Return the (X, Y) coordinate for the center point of the cell that contains the specified text.  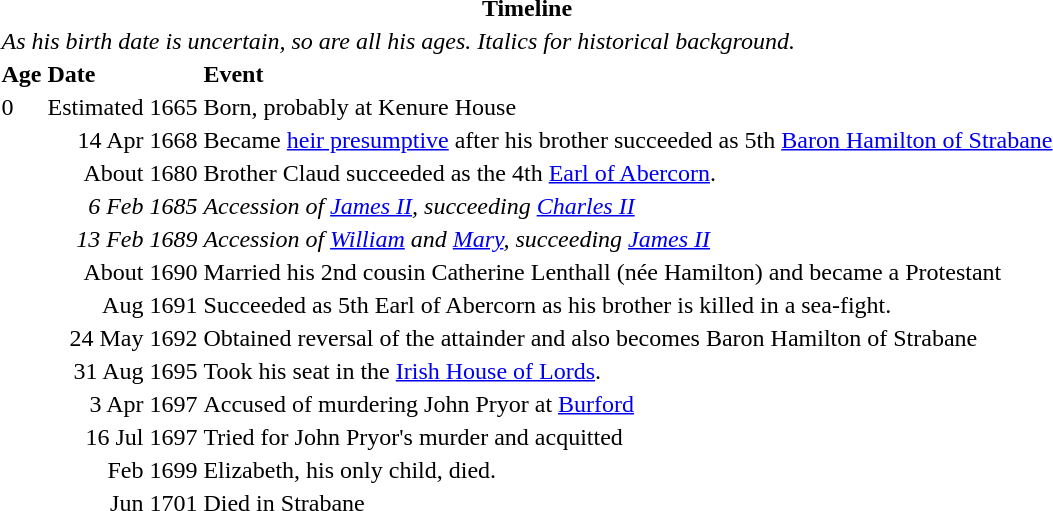
0 (22, 107)
About 1680 (122, 173)
Aug 1691 (122, 305)
Estimated 1665 (122, 107)
16 Jul 1697 (122, 437)
Age (22, 74)
13 Feb 1689 (122, 239)
31 Aug 1695 (122, 371)
Date (122, 74)
14 Apr 1668 (122, 140)
3 Apr 1697 (122, 404)
About 1690 (122, 272)
Feb 1699 (122, 470)
6 Feb 1685 (122, 206)
24 May 1692 (122, 338)
